Extract the [X, Y] coordinate from the center of the cell holding the provided text.  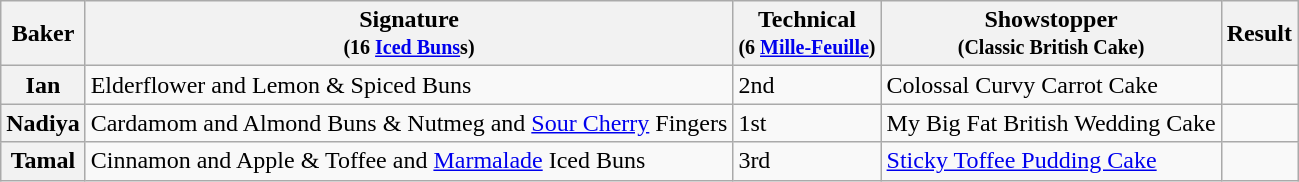
Colossal Curvy Carrot Cake [1051, 85]
Signature(16 Iced Bunss) [409, 34]
2nd [807, 85]
Cardamom and Almond Buns & Nutmeg and Sour Cherry Fingers [409, 123]
Cinnamon and Apple & Toffee and Marmalade Iced Buns [409, 161]
3rd [807, 161]
Elderflower and Lemon & Spiced Buns [409, 85]
Result [1259, 34]
Technical(6 Mille-Feuille) [807, 34]
Nadiya [43, 123]
Ian [43, 85]
Sticky Toffee Pudding Cake [1051, 161]
1st [807, 123]
Tamal [43, 161]
My Big Fat British Wedding Cake [1051, 123]
Baker [43, 34]
Showstopper(Classic British Cake) [1051, 34]
